Detect which cell encompasses the target text, then output its (X, Y) center coordinate. 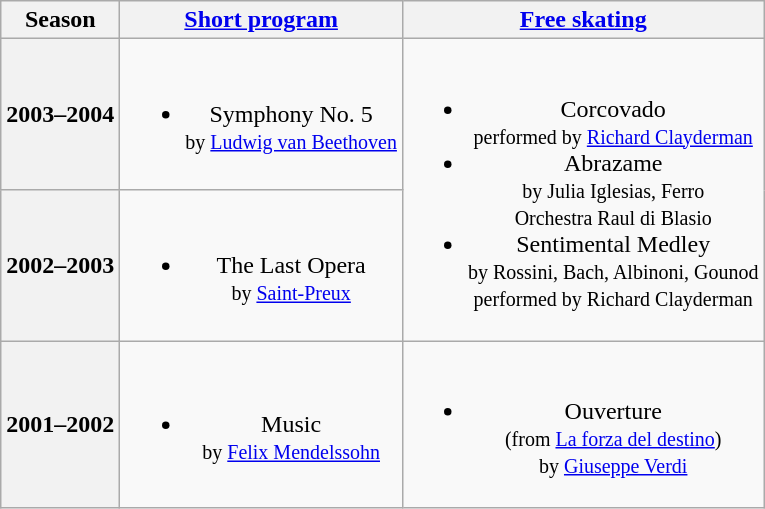
Music by Felix Mendelssohn (262, 424)
2001–2002 (60, 424)
2003–2004 (60, 114)
Symphony No. 5 by Ludwig van Beethoven (262, 114)
Ouverture (from La forza del destino) by Giuseppe Verdi (583, 424)
Short program (262, 20)
Season (60, 20)
2002–2003 (60, 266)
Free skating (583, 20)
The Last Opera by Saint-Preux (262, 266)
